From the cell containing the given text, extract its center point as [X, Y] coordinate. 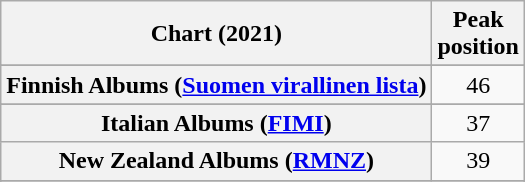
Chart (2021) [216, 34]
37 [478, 123]
Peakposition [478, 34]
39 [478, 161]
46 [478, 85]
Italian Albums (FIMI) [216, 123]
Finnish Albums (Suomen virallinen lista) [216, 85]
New Zealand Albums (RMNZ) [216, 161]
